Output the (x, y) coordinate of the center of the cell containing the given text.  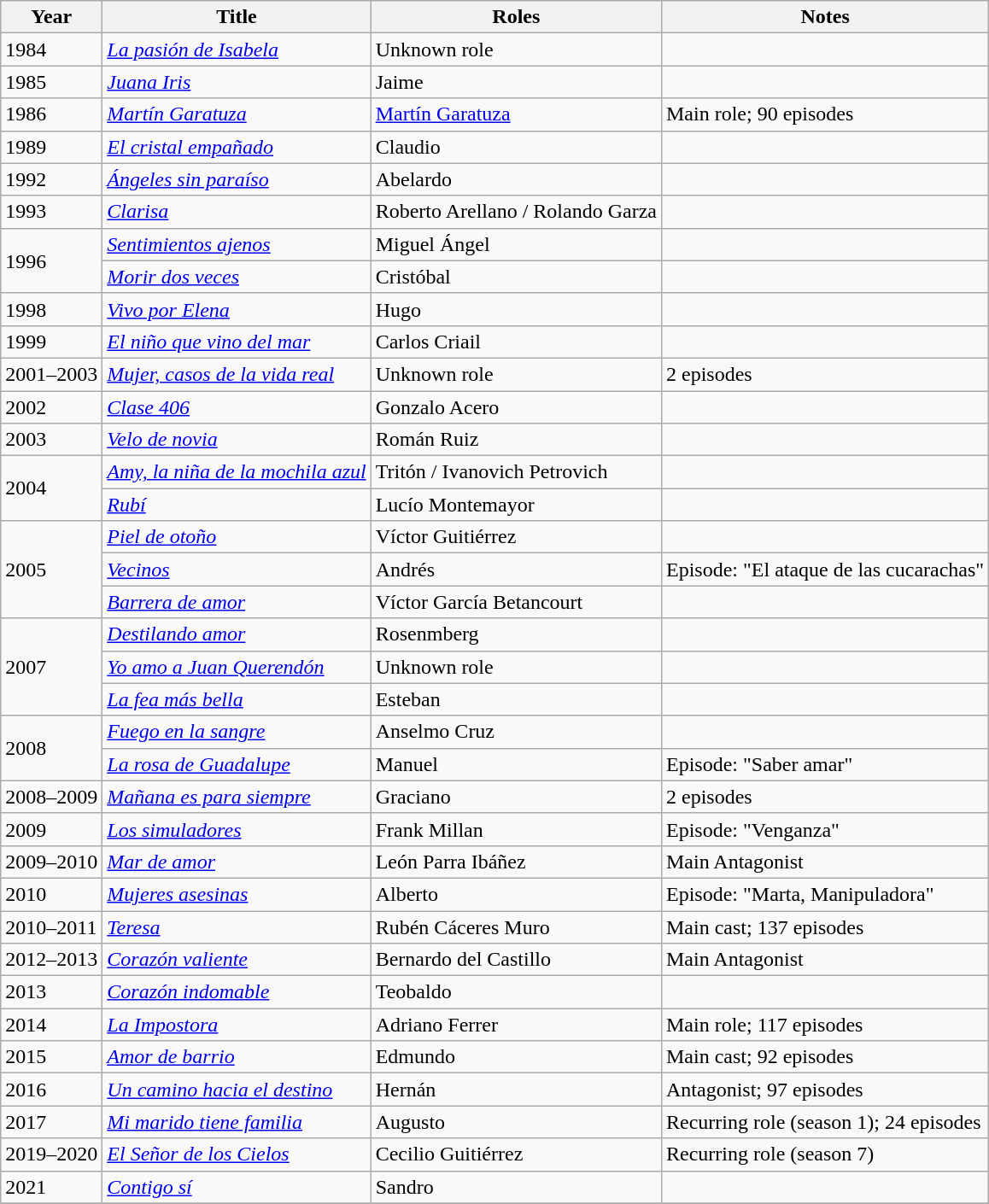
2010–2011 (51, 926)
Jaime (516, 82)
Main cast; 92 episodes (825, 1057)
1984 (51, 50)
2010 (51, 894)
Alberto (516, 894)
2001–2003 (51, 374)
Main role; 117 episodes (825, 1025)
Year (51, 17)
1992 (51, 179)
Román Ruiz (516, 440)
2002 (51, 407)
Clase 406 (237, 407)
Episode: "Marta, Manipuladora" (825, 894)
Hugo (516, 309)
Antagonist; 97 episodes (825, 1090)
Recurring role (season 1); 24 episodes (825, 1122)
2013 (51, 992)
Tritón / Ivanovich Petrovich (516, 472)
2009–2010 (51, 862)
1986 (51, 114)
Abelardo (516, 179)
Barrera de amor (237, 602)
Amy, la niña de la mochila azul (237, 472)
Vivo por Elena (237, 309)
Rosenmberg (516, 634)
Teresa (237, 926)
Víctor García Betancourt (516, 602)
1985 (51, 82)
Graciano (516, 797)
Teobaldo (516, 992)
2008–2009 (51, 797)
Rubí (237, 505)
Mujeres asesinas (237, 894)
Mujer, casos de la vida real (237, 374)
Episode: "El ataque de las cucarachas" (825, 570)
Morir dos veces (237, 277)
Mi marido tiene familia (237, 1122)
Title (237, 17)
Esteban (516, 699)
Edmundo (516, 1057)
Episode: "Venganza" (825, 829)
Recurring role (season 7) (825, 1154)
Main role; 90 episodes (825, 114)
Contigo sí (237, 1187)
Amor de barrio (237, 1057)
Yo amo a Juan Querendón (237, 667)
La rosa de Guadalupe (237, 764)
Main cast; 137 episodes (825, 926)
Rubén Cáceres Muro (516, 926)
1996 (51, 260)
2014 (51, 1025)
Sandro (516, 1187)
1989 (51, 147)
Adriano Ferrer (516, 1025)
Augusto (516, 1122)
2021 (51, 1187)
2017 (51, 1122)
Lucío Montemayor (516, 505)
Miguel Ángel (516, 244)
2008 (51, 748)
Los simuladores (237, 829)
Destilando amor (237, 634)
1993 (51, 212)
Andrés (516, 570)
Hernán (516, 1090)
2009 (51, 829)
Velo de novia (237, 440)
La Impostora (237, 1025)
2007 (51, 667)
La pasión de Isabela (237, 50)
Roberto Arellano / Rolando Garza (516, 212)
Anselmo Cruz (516, 732)
1999 (51, 342)
Episode: "Saber amar" (825, 764)
Ángeles sin paraíso (237, 179)
Claudio (516, 147)
Roles (516, 17)
2012–2013 (51, 960)
Corazón indomable (237, 992)
El niño que vino del mar (237, 342)
Bernardo del Castillo (516, 960)
2016 (51, 1090)
Frank Millan (516, 829)
Corazón valiente (237, 960)
Fuego en la sangre (237, 732)
2015 (51, 1057)
2003 (51, 440)
Carlos Criail (516, 342)
Notes (825, 17)
2019–2020 (51, 1154)
1998 (51, 309)
Cecilio Guitiérrez (516, 1154)
Clarisa (237, 212)
Mar de amor (237, 862)
La fea más bella (237, 699)
2005 (51, 570)
Juana Iris (237, 82)
Mañana es para siempre (237, 797)
Víctor Guitiérrez (516, 537)
El cristal empañado (237, 147)
Gonzalo Acero (516, 407)
León Parra Ibáñez (516, 862)
Un camino hacia el destino (237, 1090)
2004 (51, 488)
Vecinos (237, 570)
Sentimientos ajenos (237, 244)
El Señor de los Cielos (237, 1154)
Manuel (516, 764)
Cristóbal (516, 277)
Piel de otoño (237, 537)
